Pinpoint the cell where the given text exists, returning its (X, Y) midpoint coordinate. 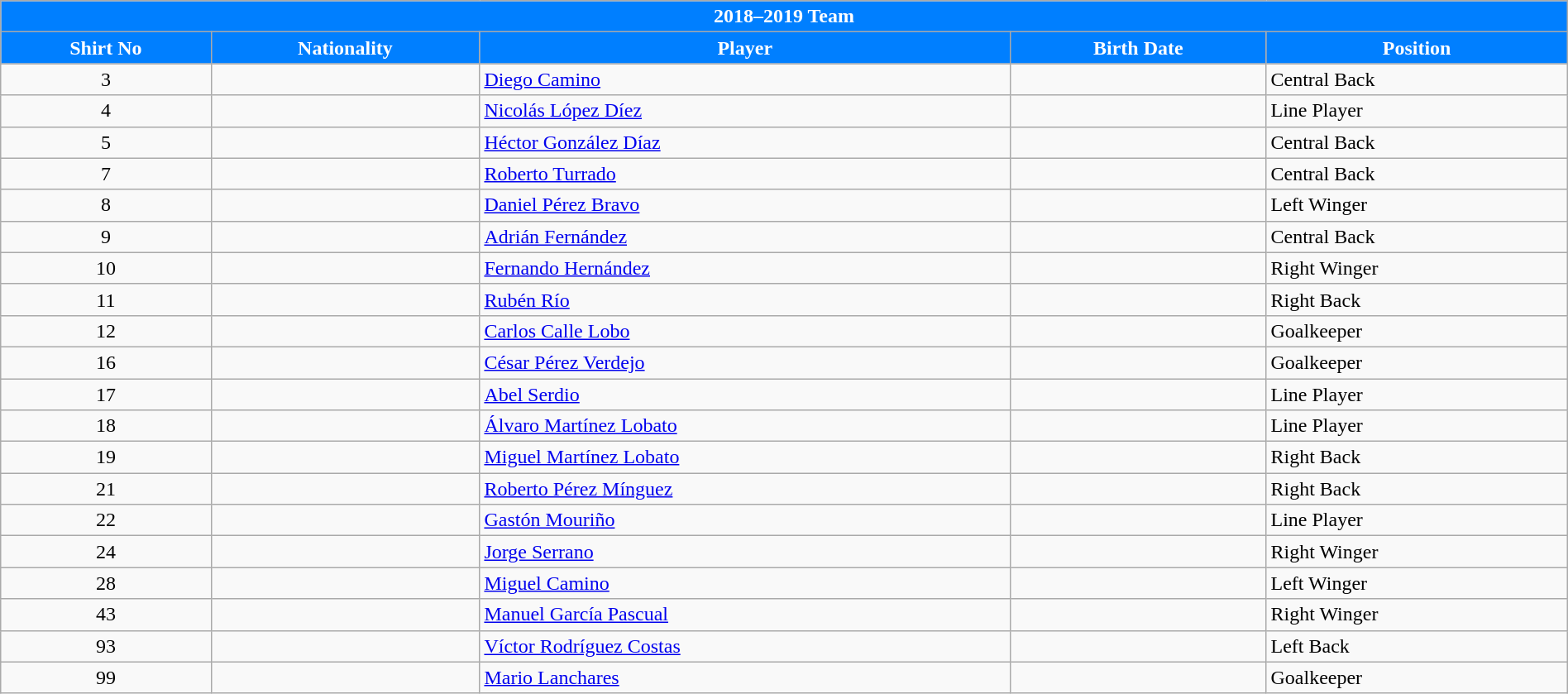
Adrián Fernández (745, 237)
Rubén Río (745, 299)
99 (106, 677)
24 (106, 552)
9 (106, 237)
Daniel Pérez Bravo (745, 205)
Position (1417, 48)
2018–2019 Team (784, 17)
Fernando Hernández (745, 268)
Roberto Turrado (745, 174)
Nationality (346, 48)
17 (106, 395)
Álvaro Martínez Lobato (745, 426)
11 (106, 299)
8 (106, 205)
18 (106, 426)
19 (106, 457)
Player (745, 48)
21 (106, 489)
Shirt No (106, 48)
28 (106, 583)
Víctor Rodríguez Costas (745, 646)
Héctor González Díaz (745, 142)
Miguel Camino (745, 583)
10 (106, 268)
Roberto Pérez Mínguez (745, 489)
7 (106, 174)
3 (106, 79)
Miguel Martínez Lobato (745, 457)
Nicolás López Díez (745, 111)
Manuel García Pascual (745, 615)
Left Back (1417, 646)
Mario Lanchares (745, 677)
César Pérez Verdejo (745, 362)
Abel Serdio (745, 395)
16 (106, 362)
Carlos Calle Lobo (745, 331)
22 (106, 520)
43 (106, 615)
12 (106, 331)
5 (106, 142)
93 (106, 646)
4 (106, 111)
Jorge Serrano (745, 552)
Birth Date (1138, 48)
Diego Camino (745, 79)
Gastón Mouriño (745, 520)
